Detect which cell encompasses the target text, then output its (x, y) center coordinate. 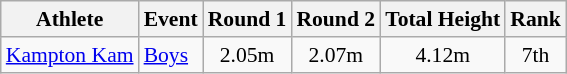
2.07m (336, 55)
Rank (536, 19)
Boys (171, 55)
7th (536, 55)
2.05m (248, 55)
4.12m (442, 55)
Kampton Kam (70, 55)
Athlete (70, 19)
Event (171, 19)
Total Height (442, 19)
Round 2 (336, 19)
Round 1 (248, 19)
